Return [X, Y] of the center of cell containing provided text 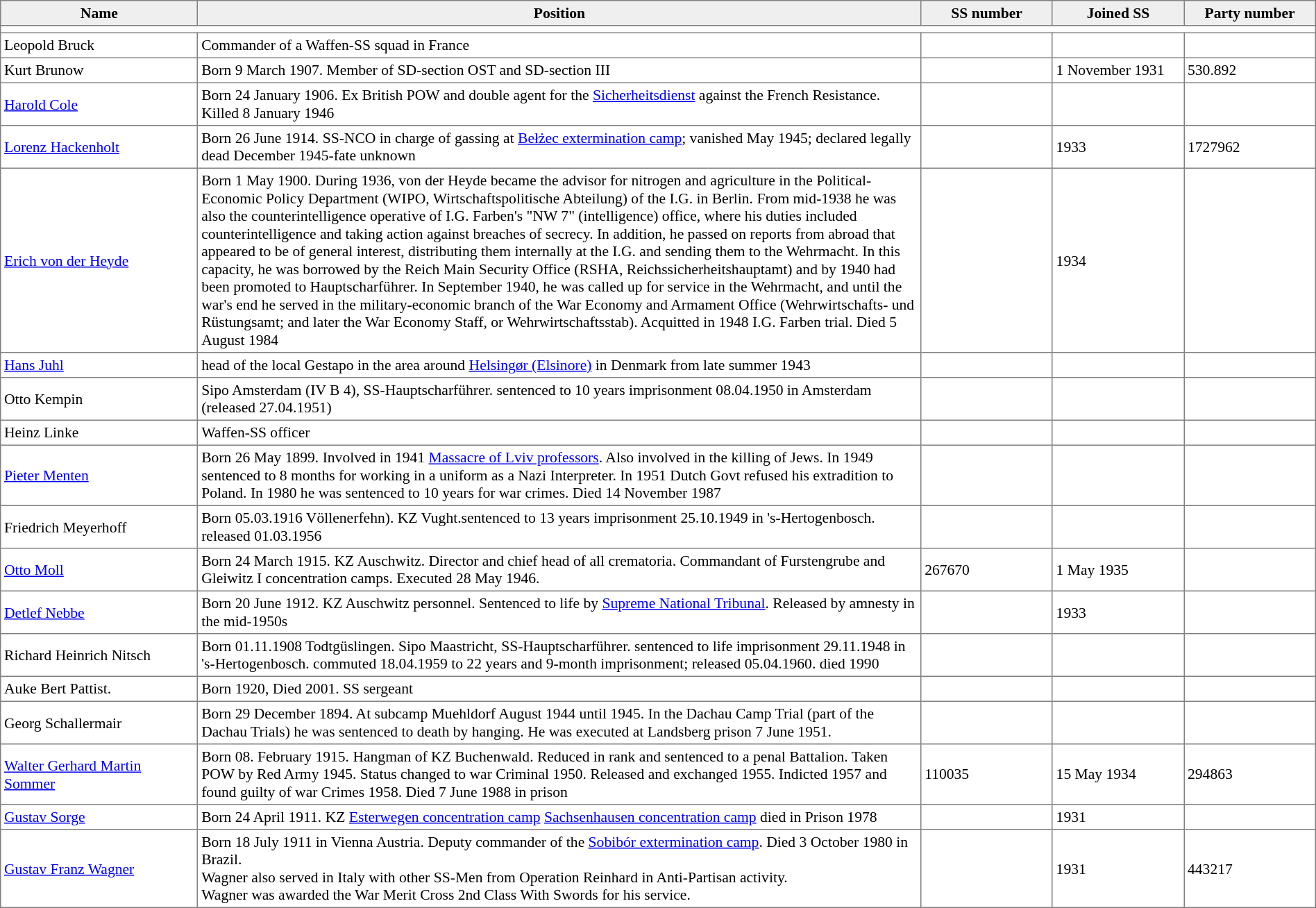
Erich von der Heyde [99, 260]
1934 [1117, 260]
Hans Juhl [99, 365]
Position [559, 13]
Otto Moll [99, 570]
Born 05.03.1916 Völlenerfehn). KZ Vught.sentenced to 13 years imprisonment 25.10.1949 in 's-Hertogenbosch. released 01.03.1956 [559, 527]
Detlef Nebbe [99, 612]
Walter Gerhard Martin Sommer [99, 775]
Gustav Sorge [99, 817]
Gustav Franz Wagner [99, 868]
Auke Bert Pattist. [99, 689]
Born 24 January 1906. Ex British POW and double agent for the Sicherheitsdienst against the French Resistance. Killed 8 January 1946 [559, 104]
Commander of a Waffen-SS squad in France [559, 45]
Georg Schallermair [99, 723]
Born 9 March 1907. Member of SD-section OST and SD-section III [559, 70]
294863 [1249, 775]
Lorenz Hackenholt [99, 147]
Kurt Brunow [99, 70]
Waffen-SS officer [559, 432]
Harold Cole [99, 104]
Born 26 June 1914. SS-NCO in charge of gassing at Bełżec extermination camp; vanished May 1945; declared legally dead December 1945-fate unknown [559, 147]
530.892 [1249, 70]
Pieter Menten [99, 475]
Leopold Bruck [99, 45]
Friedrich Meyerhoff [99, 527]
Party number [1249, 13]
Heinz Linke [99, 432]
443217 [1249, 868]
15 May 1934 [1117, 775]
1 November 1931 [1117, 70]
Joined SS [1117, 13]
1 May 1935 [1117, 570]
Sipo Amsterdam (IV B 4), SS-Hauptscharführer. sentenced to 10 years imprisonment 08.04.1950 in Amsterdam (released 27.04.1951) [559, 399]
Born 20 June 1912. KZ Auschwitz personnel. Sentenced to life by Supreme National Tribunal. Released by amnesty in the mid-1950s [559, 612]
SS number [987, 13]
Name [99, 13]
Born 24 April 1911. KZ Esterwegen concentration camp Sachsenhausen concentration camp died in Prison 1978 [559, 817]
head of the local Gestapo in the area around Helsingør (Elsinore) in Denmark from late summer 1943 [559, 365]
Otto Kempin [99, 399]
267670 [987, 570]
110035 [987, 775]
Richard Heinrich Nitsch [99, 655]
Born 1920, Died 2001. SS sergeant [559, 689]
1727962 [1249, 147]
